Find where the given text appears and provide that cell's center as (X, Y) coordinate. 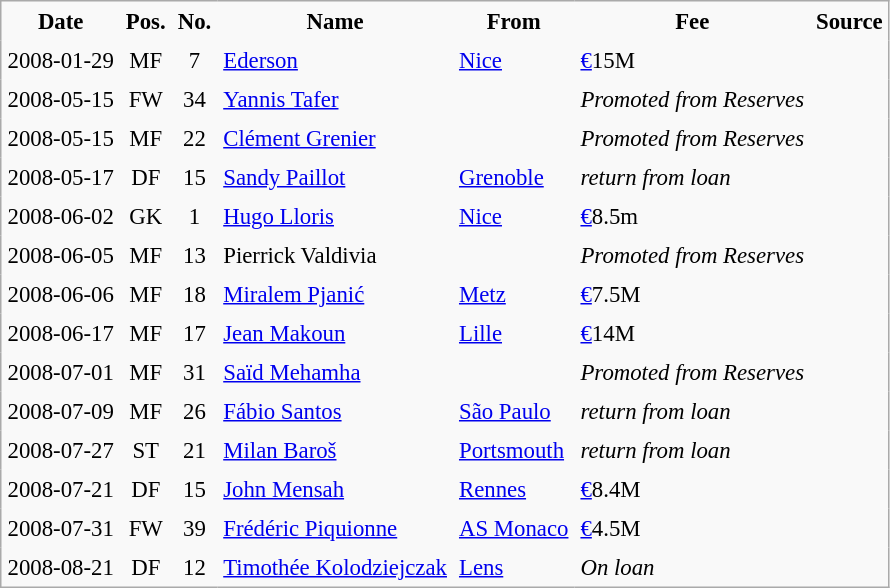
2008-01-29 (60, 60)
2008-07-31 (60, 528)
2008-07-27 (60, 450)
€8.5m (692, 216)
34 (195, 100)
26 (195, 412)
2008-07-21 (60, 490)
22 (195, 138)
On loan (692, 568)
2008-05-17 (60, 178)
Ederson (335, 60)
Lens (514, 568)
Portsmouth (514, 450)
2008-08-21 (60, 568)
1 (195, 216)
Miralem Pjanić (335, 294)
2008-06-06 (60, 294)
31 (195, 372)
2008-06-05 (60, 256)
2008-07-01 (60, 372)
Saïd Mehamha (335, 372)
18 (195, 294)
Rennes (514, 490)
2008-06-02 (60, 216)
€14M (692, 334)
Frédéric Piquionne (335, 528)
Milan Baroš (335, 450)
€7.5M (692, 294)
Pos. (146, 21)
Lille (514, 334)
Jean Makoun (335, 334)
Fee (692, 21)
São Paulo (514, 412)
2008-07-09 (60, 412)
39 (195, 528)
2008-06-17 (60, 334)
Hugo Lloris (335, 216)
Pierrick Valdivia (335, 256)
No. (195, 21)
GK (146, 216)
Clément Grenier (335, 138)
Sandy Paillot (335, 178)
13 (195, 256)
ST (146, 450)
John Mensah (335, 490)
Grenoble (514, 178)
From (514, 21)
Metz (514, 294)
Name (335, 21)
Timothée Kolodziejczak (335, 568)
12 (195, 568)
AS Monaco (514, 528)
21 (195, 450)
Date (60, 21)
17 (195, 334)
€8.4M (692, 490)
Fábio Santos (335, 412)
€15M (692, 60)
7 (195, 60)
€4.5M (692, 528)
Yannis Tafer (335, 100)
Source (850, 21)
